Provide the [X, Y] coordinate of the cell's center where the given text is located.  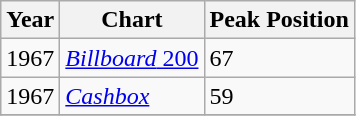
Peak Position [279, 20]
Chart [132, 20]
Billboard 200 [132, 58]
Cashbox [132, 96]
Year [30, 20]
59 [279, 96]
67 [279, 58]
